Capture the cell that displays the provided text and extract its [x, y] central coordinate. 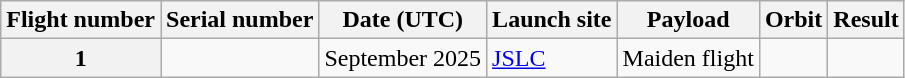
Serial number [239, 20]
Launch site [552, 20]
Flight number [81, 20]
1 [81, 58]
JSLC [552, 58]
Payload [688, 20]
Maiden flight [688, 58]
Date (UTC) [403, 20]
Orbit [793, 20]
Result [866, 20]
September 2025 [403, 58]
